From the cell containing the given text, extract its center point as (X, Y) coordinate. 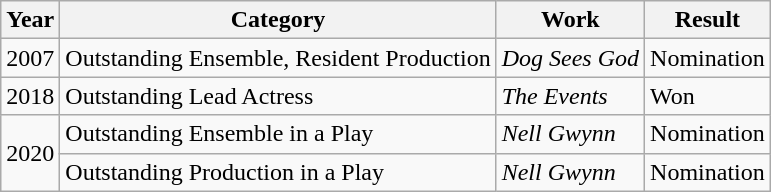
The Events (570, 96)
Result (708, 20)
2007 (30, 58)
2018 (30, 96)
Category (278, 20)
Outstanding Lead Actress (278, 96)
2020 (30, 153)
Dog Sees God (570, 58)
Outstanding Production in a Play (278, 172)
Won (708, 96)
Outstanding Ensemble in a Play (278, 134)
Year (30, 20)
Work (570, 20)
Outstanding Ensemble, Resident Production (278, 58)
